Return (x, y) of the center of cell containing provided text 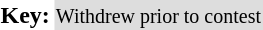
Withdrew prior to contest (158, 15)
